Locate the cell with the specified text and output its (X, Y) center coordinate. 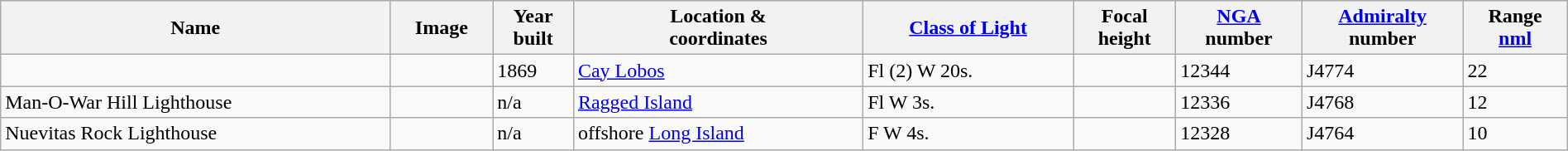
J4768 (1383, 102)
F W 4s. (968, 134)
12328 (1239, 134)
Ragged Island (718, 102)
Fl (2) W 20s. (968, 71)
Fl W 3s. (968, 102)
12344 (1239, 71)
Nuevitas Rock Lighthouse (195, 134)
Image (442, 28)
Rangenml (1515, 28)
Class of Light (968, 28)
12336 (1239, 102)
22 (1515, 71)
Cay Lobos (718, 71)
Focalheight (1125, 28)
Man-O-War Hill Lighthouse (195, 102)
1869 (533, 71)
J4774 (1383, 71)
Name (195, 28)
12 (1515, 102)
10 (1515, 134)
J4764 (1383, 134)
Admiraltynumber (1383, 28)
offshore Long Island (718, 134)
NGAnumber (1239, 28)
Location & coordinates (718, 28)
Yearbuilt (533, 28)
